For the text-containing cell, return its midpoint in (X, Y) coordinate format. 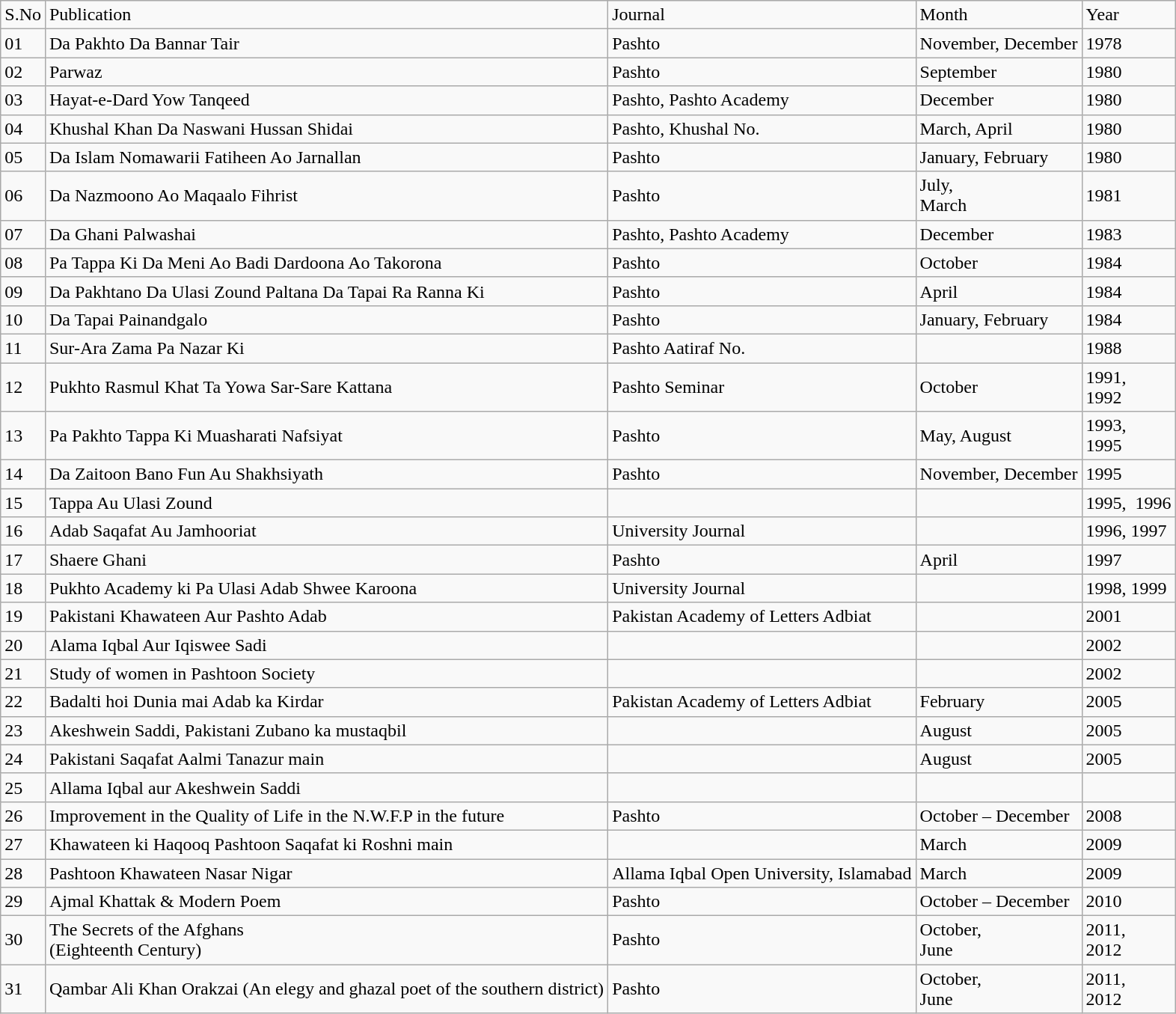
Pashto Aatiraf No. (762, 348)
18 (23, 588)
Pakistani Saqafat Aalmi Tanazur main (326, 759)
Da Zaitoon Bano Fun Au Shakhsiyath (326, 474)
Allama Iqbal aur Akeshwein Saddi (326, 787)
Pakistani Khawateen Aur Pashto Adab (326, 617)
30 (23, 940)
20 (23, 645)
Badalti hoi Dunia mai Adab ka Kirdar (326, 702)
Adab Saqafat Au Jamhooriat (326, 531)
Study of women in Pashtoon Society (326, 674)
14 (23, 474)
17 (23, 560)
10 (23, 320)
08 (23, 263)
Alama Iqbal Aur Iqiswee Sadi (326, 645)
Pukhto Academy ki Pa Ulasi Adab Shwee Karoona (326, 588)
Pashto, Khushal No. (762, 129)
Parwaz (326, 72)
Da Islam Nomawarii Fatiheen Ao Jarnallan (326, 157)
Publication (326, 15)
23 (23, 730)
Khushal Khan Da Naswani Hussan Shidai (326, 129)
2010 (1128, 902)
2001 (1128, 617)
31 (23, 989)
22 (23, 702)
Pa Tappa Ki Da Meni Ao Badi Dardoona Ao Takorona (326, 263)
Khawateen ki Haqooq Pashtoon Saqafat ki Roshni main (326, 844)
1981 (1128, 196)
1993,1995 (1128, 436)
02 (23, 72)
Pashto Seminar (762, 386)
09 (23, 291)
Da Tapai Painandgalo (326, 320)
11 (23, 348)
The Secrets of the Afghans(Eighteenth Century) (326, 940)
15 (23, 503)
1996, 1997 (1128, 531)
24 (23, 759)
Hayat-e-Dard Yow Tanqeed (326, 100)
May, August (999, 436)
27 (23, 844)
29 (23, 902)
Da Pakhto Da Bannar Tair (326, 43)
1997 (1128, 560)
13 (23, 436)
February (999, 702)
Improvement in the Quality of Life in the N.W.F.P in the future (326, 816)
28 (23, 873)
1983 (1128, 234)
1988 (1128, 348)
2008 (1128, 816)
Qambar Ali Khan Orakzai (An elegy and ghazal poet of the southern district) (326, 989)
06 (23, 196)
Pukhto Rasmul Khat Ta Yowa Sar-Sare Kattana (326, 386)
Sur-Ara Zama Pa Nazar Ki (326, 348)
1978 (1128, 43)
1995, 1996 (1128, 503)
July,March (999, 196)
19 (23, 617)
1995 (1128, 474)
Da Pakhtano Da Ulasi Zound Paltana Da Tapai Ra Ranna Ki (326, 291)
Ajmal Khattak & Modern Poem (326, 902)
1998, 1999 (1128, 588)
04 (23, 129)
Journal (762, 15)
Pa Pakhto Tappa Ki Muasharati Nafsiyat (326, 436)
16 (23, 531)
Da Ghani Palwashai (326, 234)
05 (23, 157)
25 (23, 787)
Month (999, 15)
Pashtoon Khawateen Nasar Nigar (326, 873)
March, April (999, 129)
1991,1992 (1128, 386)
07 (23, 234)
Allama Iqbal Open University, Islamabad (762, 873)
26 (23, 816)
01 (23, 43)
Year (1128, 15)
Da Nazmoono Ao Maqaalo Fihrist (326, 196)
Shaere Ghani (326, 560)
Tappa Au Ulasi Zound (326, 503)
21 (23, 674)
September (999, 72)
Akeshwein Saddi, Pakistani Zubano ka mustaqbil (326, 730)
12 (23, 386)
03 (23, 100)
S.No (23, 15)
